Determine the (x, y) coordinate at the center of the cell enclosing the given text.  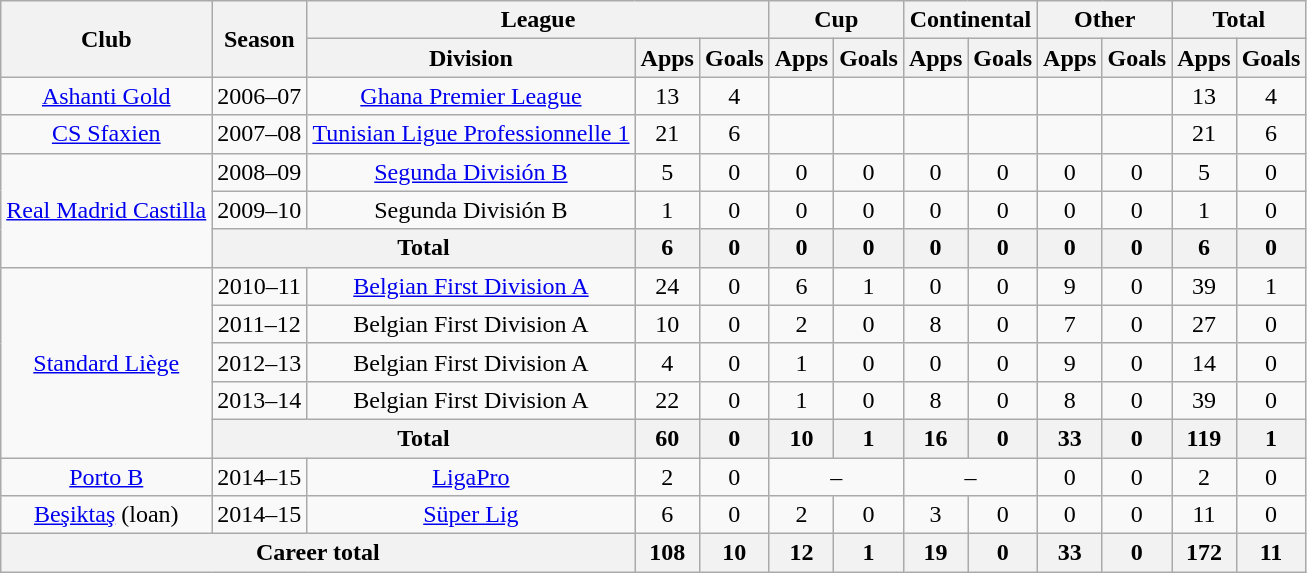
CS Sfaxien (106, 134)
Beşiktaş (loan) (106, 515)
Continental (970, 20)
Career total (318, 553)
LigaPro (471, 477)
19 (935, 553)
2009–10 (260, 210)
Porto B (106, 477)
2013–14 (260, 400)
2010–11 (260, 286)
Süper Lig (471, 515)
Tunisian Ligue Professionnelle 1 (471, 134)
2012–13 (260, 362)
2006–07 (260, 96)
12 (801, 553)
Season (260, 39)
Real Madrid Castilla (106, 210)
Standard Liège (106, 362)
7 (1070, 324)
14 (1204, 362)
27 (1204, 324)
24 (667, 286)
119 (1204, 438)
2008–09 (260, 172)
16 (935, 438)
League (538, 20)
2007–08 (260, 134)
108 (667, 553)
Ashanti Gold (106, 96)
3 (935, 515)
22 (667, 400)
Club (106, 39)
Other (1105, 20)
172 (1204, 553)
Cup (836, 20)
2011–12 (260, 324)
Ghana Premier League (471, 96)
Division (471, 58)
60 (667, 438)
